Return (X, Y) of the center of cell containing provided text 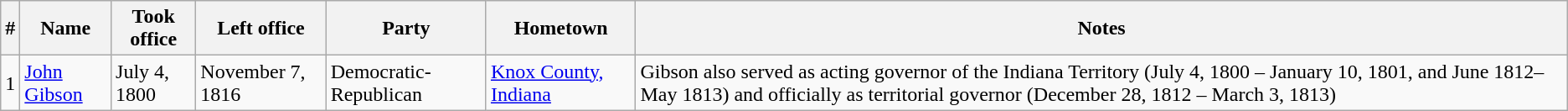
Name (65, 29)
Notes (1101, 29)
Hometown (560, 29)
Knox County, Indiana (560, 82)
John Gibson (65, 82)
# (10, 29)
Party (405, 29)
July 4, 1800 (154, 82)
1 (10, 82)
Democratic-Republican (405, 82)
Left office (261, 29)
November 7, 1816 (261, 82)
Took office (154, 29)
